Identify which cell holds the provided text, then report its [X, Y] central coordinate. 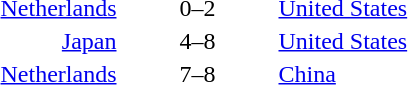
4–8 [198, 41]
